Return [X, Y] of the center of cell containing provided text 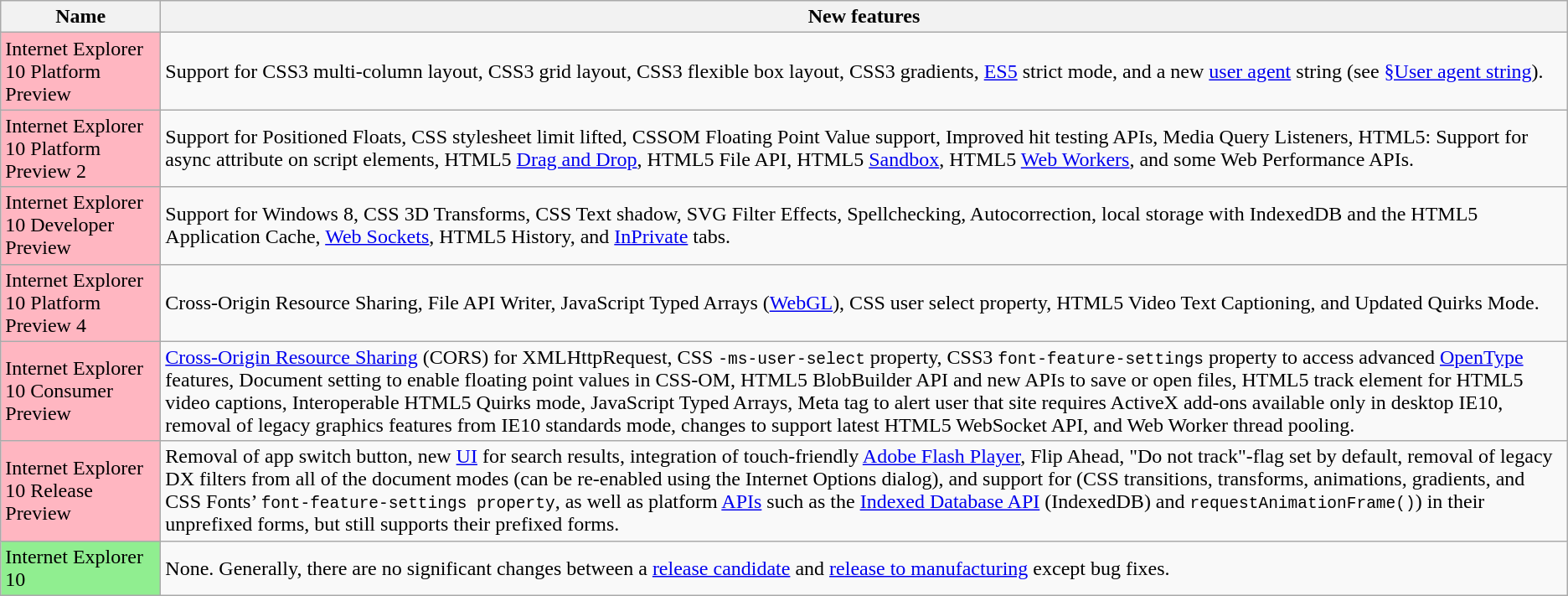
None. Generally, there are no significant changes between a release candidate and release to manufacturing except bug fixes. [864, 568]
Internet Explorer 10 Platform Preview 4 [80, 303]
Internet Explorer 10 Platform Preview [80, 71]
Internet Explorer 10 Release Preview [80, 491]
Internet Explorer 10 [80, 568]
Name [80, 17]
Internet Explorer 10 Consumer Preview [80, 391]
Internet Explorer 10 Platform Preview 2 [80, 148]
Internet Explorer 10 Developer Preview [80, 225]
New features [864, 17]
